For the text-containing cell, return its midpoint in [X, Y] coordinate format. 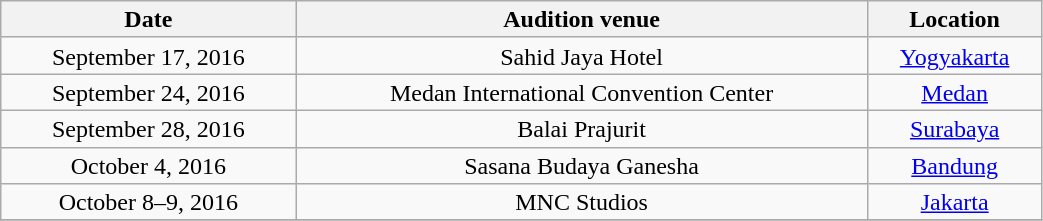
September 24, 2016 [148, 92]
Sasana Budaya Ganesha [582, 166]
Audition venue [582, 20]
Location [954, 20]
Date [148, 20]
September 28, 2016 [148, 128]
Bandung [954, 166]
October 4, 2016 [148, 166]
September 17, 2016 [148, 56]
Medan International Convention Center [582, 92]
Jakarta [954, 202]
Yogyakarta [954, 56]
Sahid Jaya Hotel [582, 56]
Surabaya [954, 128]
MNC Studios [582, 202]
Balai Prajurit [582, 128]
October 8–9, 2016 [148, 202]
Medan [954, 92]
